Identify which cell holds the provided text, then report its [x, y] central coordinate. 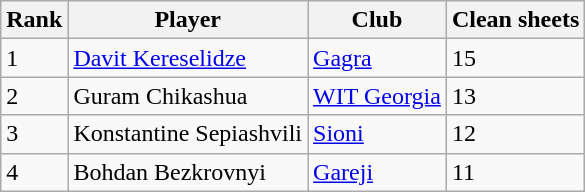
Sioni [378, 134]
Guram Chikashua [188, 96]
Davit Kereselidze [188, 58]
Player [188, 20]
1 [34, 58]
WIT Georgia [378, 96]
2 [34, 96]
4 [34, 172]
13 [515, 96]
Konstantine Sepiashvili [188, 134]
Gareji [378, 172]
15 [515, 58]
3 [34, 134]
Gagra [378, 58]
11 [515, 172]
12 [515, 134]
Rank [34, 20]
Clean sheets [515, 20]
Bohdan Bezkrovnyi [188, 172]
Club [378, 20]
